Return the (X, Y) coordinate for the center point of the cell that contains the specified text.  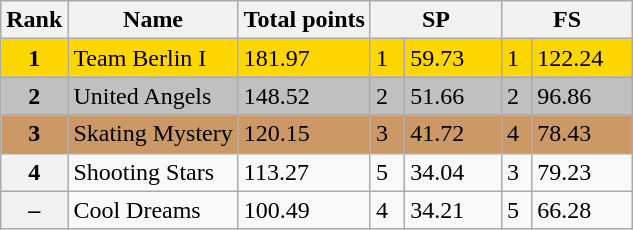
Shooting Stars (153, 172)
United Angels (153, 96)
113.27 (304, 172)
79.23 (582, 172)
120.15 (304, 134)
66.28 (582, 210)
59.73 (454, 58)
122.24 (582, 58)
181.97 (304, 58)
41.72 (454, 134)
Cool Dreams (153, 210)
Name (153, 20)
96.86 (582, 96)
FS (568, 20)
Total points (304, 20)
78.43 (582, 134)
Skating Mystery (153, 134)
34.21 (454, 210)
– (34, 210)
SP (436, 20)
148.52 (304, 96)
Team Berlin I (153, 58)
Rank (34, 20)
34.04 (454, 172)
100.49 (304, 210)
51.66 (454, 96)
